For the text-containing cell, return its midpoint in (x, y) coordinate format. 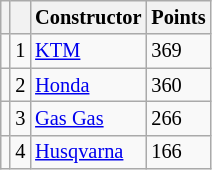
Honda (88, 85)
3 (20, 118)
166 (178, 152)
Gas Gas (88, 118)
4 (20, 152)
Points (178, 17)
360 (178, 85)
369 (178, 51)
Constructor (88, 17)
2 (20, 85)
Husqvarna (88, 152)
1 (20, 51)
KTM (88, 51)
266 (178, 118)
